Find where the given text appears and provide that cell's center as [X, Y] coordinate. 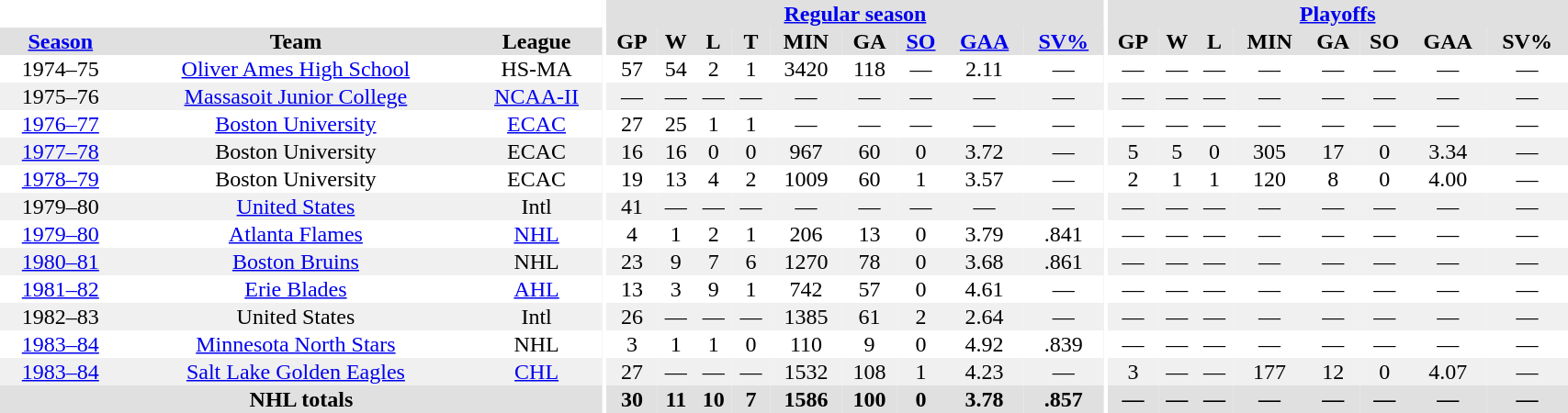
.839 [1064, 344]
Minnesota North Stars [296, 344]
967 [807, 151]
1982–83 [61, 317]
4.92 [985, 344]
54 [676, 69]
11 [676, 399]
1981–82 [61, 289]
4.07 [1448, 372]
2.11 [985, 69]
3.68 [985, 262]
206 [807, 234]
3.34 [1448, 151]
177 [1269, 372]
305 [1269, 151]
Team [296, 41]
CHL [536, 372]
1270 [807, 262]
4.00 [1448, 179]
3.78 [985, 399]
10 [713, 399]
17 [1334, 151]
19 [632, 179]
3420 [807, 69]
AHL [536, 289]
1385 [807, 317]
T [751, 41]
8 [1334, 179]
61 [869, 317]
1975–76 [61, 96]
3.79 [985, 234]
1977–78 [61, 151]
NHL totals [301, 399]
NCAA-II [536, 96]
41 [632, 206]
Massasoit Junior College [296, 96]
Playoffs [1337, 14]
.857 [1064, 399]
.841 [1064, 234]
Erie Blades [296, 289]
6 [751, 262]
HS-MA [536, 69]
25 [676, 124]
742 [807, 289]
1586 [807, 399]
118 [869, 69]
108 [869, 372]
78 [869, 262]
26 [632, 317]
1532 [807, 372]
Regular season [854, 14]
1009 [807, 179]
Oliver Ames High School [296, 69]
1974–75 [61, 69]
30 [632, 399]
1978–79 [61, 179]
110 [807, 344]
Salt Lake Golden Eagles [296, 372]
3.57 [985, 179]
12 [1334, 372]
120 [1269, 179]
.861 [1064, 262]
Season [61, 41]
2.64 [985, 317]
4.61 [985, 289]
4.23 [985, 372]
Boston Bruins [296, 262]
3.72 [985, 151]
League [536, 41]
23 [632, 262]
Atlanta Flames [296, 234]
100 [869, 399]
1976–77 [61, 124]
1980–81 [61, 262]
